Detect which cell encompasses the target text, then output its [x, y] center coordinate. 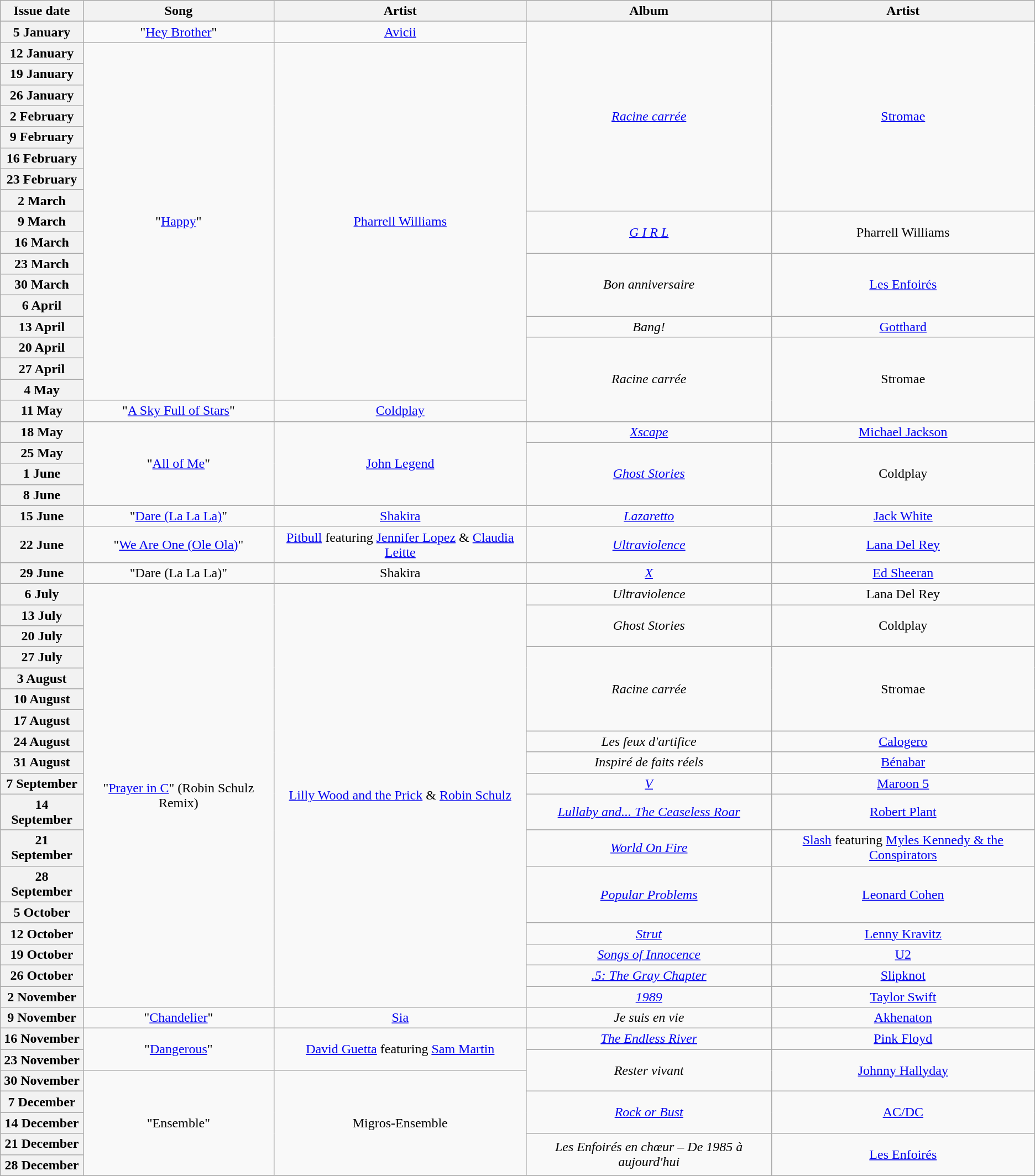
17 August [42, 720]
X [649, 573]
Avicii [400, 32]
Album [649, 11]
Ed Sheeran [903, 573]
Johnny Hallyday [903, 1070]
10 August [42, 699]
18 May [42, 432]
"Happy" [178, 221]
12 October [42, 933]
Lazaretto [649, 516]
Lilly Wood and the Prick & Robin Schulz [400, 795]
15 June [42, 516]
20 July [42, 636]
6 July [42, 594]
"Prayer in C" (Robin Schulz Remix) [178, 795]
.5: The Gray Chapter [649, 975]
Je suis en vie [649, 1018]
"Dangerous" [178, 1049]
24 August [42, 741]
13 July [42, 615]
Issue date [42, 11]
David Guetta featuring Sam Martin [400, 1049]
Leonard Cohen [903, 895]
Lenny Kravitz [903, 933]
26 October [42, 975]
"All of Me" [178, 463]
21 September [42, 848]
2 November [42, 997]
30 November [42, 1081]
9 November [42, 1018]
Michael Jackson [903, 432]
5 January [42, 32]
27 April [42, 369]
25 May [42, 453]
John Legend [400, 463]
Rock or Bust [649, 1112]
Pitbull featuring Jennifer Lopez & Claudia Leitte [400, 544]
2 March [42, 200]
V [649, 783]
"Ensemble" [178, 1123]
Slash featuring Myles Kennedy & the Conspirators [903, 848]
1 June [42, 474]
9 February [42, 137]
"Hey Brother" [178, 32]
AC/DC [903, 1112]
12 January [42, 53]
11 May [42, 411]
16 November [42, 1039]
5 October [42, 912]
6 April [42, 306]
Robert Plant [903, 812]
World On Fire [649, 848]
28 September [42, 884]
Pink Floyd [903, 1039]
2 February [42, 116]
Gotthard [903, 327]
U2 [903, 954]
Popular Problems [649, 895]
7 September [42, 783]
"Chandelier" [178, 1018]
Slipknot [903, 975]
Maroon 5 [903, 783]
Calogero [903, 741]
13 April [42, 327]
Jack White [903, 516]
22 June [42, 544]
G I R L [649, 232]
14 September [42, 812]
Bang! [649, 327]
Strut [649, 933]
Akhenaton [903, 1018]
Bénabar [903, 762]
20 April [42, 348]
Les Enfoirés en chœur – De 1985 à aujourd'hui [649, 1154]
23 November [42, 1060]
Taylor Swift [903, 997]
29 June [42, 573]
28 December [42, 1165]
19 January [42, 74]
31 August [42, 762]
Sia [400, 1018]
3 August [42, 678]
23 February [42, 179]
4 May [42, 390]
Lullaby and... The Ceaseless Roar [649, 812]
The Endless River [649, 1039]
30 March [42, 285]
14 December [42, 1123]
9 March [42, 221]
Songs of Innocence [649, 954]
8 June [42, 495]
Rester vivant [649, 1070]
19 October [42, 954]
23 March [42, 264]
27 July [42, 657]
"We Are One (Ole Ola)" [178, 544]
Bon anniversaire [649, 285]
"A Sky Full of Stars" [178, 411]
Migros-Ensemble [400, 1123]
26 January [42, 95]
Song [178, 11]
Xscape [649, 432]
16 February [42, 158]
21 December [42, 1144]
1989 [649, 997]
Inspiré de faits réels [649, 762]
16 March [42, 242]
7 December [42, 1102]
Les feux d'artifice [649, 741]
